Provide the [x, y] coordinate of the cell's center where the given text is located.  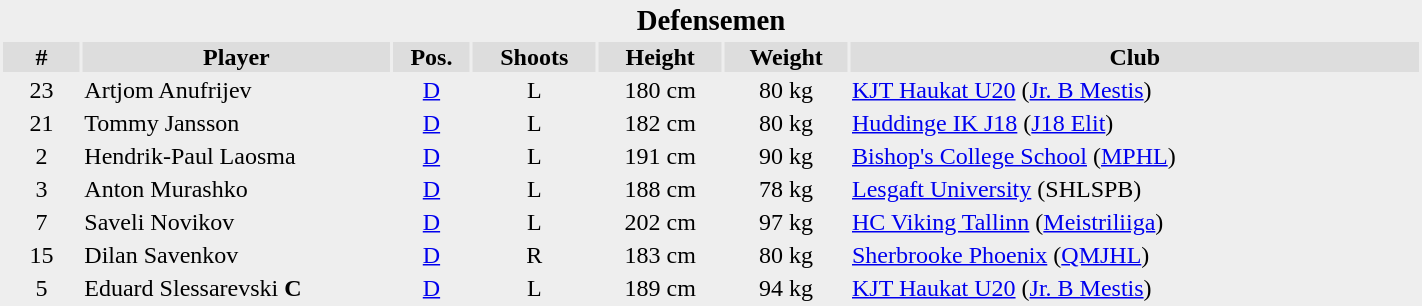
90 kg [786, 156]
183 cm [660, 255]
Height [660, 57]
94 kg [786, 288]
Lesgaft University (SHLSPB) [1134, 189]
Hendrik-Paul Laosma [236, 156]
Dilan Savenkov [236, 255]
23 [42, 90]
Bishop's College School (MPHL) [1134, 156]
Artjom Anufrijev [236, 90]
Saveli Novikov [236, 222]
2 [42, 156]
Weight [786, 57]
Pos. [432, 57]
188 cm [660, 189]
7 [42, 222]
180 cm [660, 90]
HC Viking Tallinn (Meistriliiga) [1134, 222]
189 cm [660, 288]
Anton Murashko [236, 189]
Huddinge IK J18 (J18 Elit) [1134, 123]
15 [42, 255]
Defensemen [711, 21]
191 cm [660, 156]
182 cm [660, 123]
Player [236, 57]
Tommy Jansson [236, 123]
78 kg [786, 189]
R [534, 255]
3 [42, 189]
21 [42, 123]
5 [42, 288]
Eduard Slessarevski C [236, 288]
202 cm [660, 222]
# [42, 57]
Shoots [534, 57]
Sherbrooke Phoenix (QMJHL) [1134, 255]
Club [1134, 57]
97 kg [786, 222]
